Search for the cell housing the specified text and yield its (x, y) center coordinate. 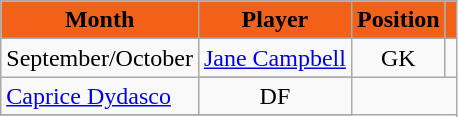
Player (274, 20)
Position (398, 20)
Caprice Dydasco (100, 96)
September/October (100, 58)
GK (398, 58)
Jane Campbell (274, 58)
DF (274, 96)
Month (100, 20)
